Capture the cell that displays the provided text and extract its (X, Y) central coordinate. 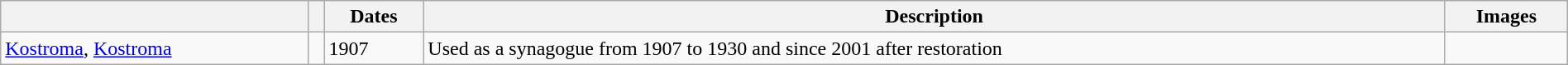
Images (1506, 17)
Dates (374, 17)
Used as a synagogue from 1907 to 1930 and since 2001 after restoration (935, 48)
Description (935, 17)
1907 (374, 48)
Kostroma, Kostroma (155, 48)
